Determine the [x, y] coordinate at the center of the cell enclosing the given text.  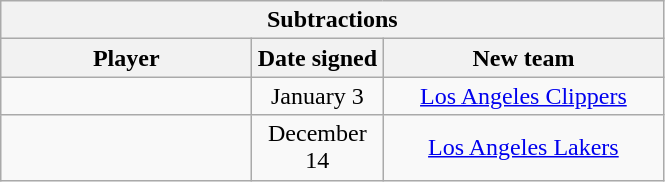
December 14 [318, 148]
Los Angeles Clippers [524, 96]
New team [524, 58]
Date signed [318, 58]
January 3 [318, 96]
Subtractions [332, 20]
Player [126, 58]
Los Angeles Lakers [524, 148]
